Provide the (X, Y) coordinate of the cell's center where the given text is located.  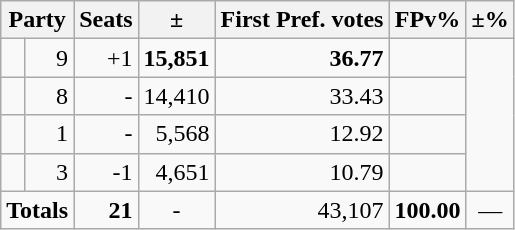
8 (48, 96)
1 (48, 134)
10.79 (302, 172)
21 (106, 210)
Party (38, 20)
FPv% (428, 20)
100.00 (428, 210)
14,410 (176, 96)
4,651 (176, 172)
36.77 (302, 58)
33.43 (302, 96)
— (490, 210)
Seats (106, 20)
5,568 (176, 134)
±% (490, 20)
First Pref. votes (302, 20)
43,107 (302, 210)
9 (48, 58)
3 (48, 172)
15,851 (176, 58)
12.92 (302, 134)
+1 (106, 58)
-1 (106, 172)
Totals (38, 210)
± (176, 20)
